From the cell containing the given text, extract its center point as [X, Y] coordinate. 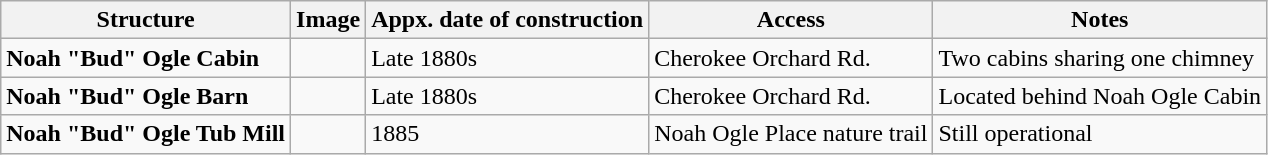
Noah "Bud" Ogle Cabin [146, 58]
Located behind Noah Ogle Cabin [1100, 96]
Structure [146, 20]
Image [328, 20]
Noah "Bud" Ogle Tub Mill [146, 134]
Noah "Bud" Ogle Barn [146, 96]
Notes [1100, 20]
Appx. date of construction [508, 20]
1885 [508, 134]
Noah Ogle Place nature trail [791, 134]
Access [791, 20]
Still operational [1100, 134]
Two cabins sharing one chimney [1100, 58]
